Search for the cell housing the specified text and yield its (X, Y) center coordinate. 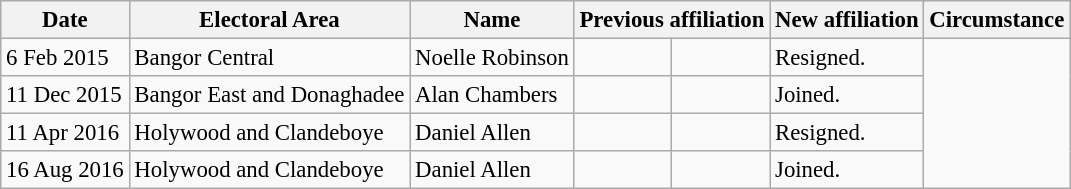
Bangor East and Donaghadee (270, 95)
Electoral Area (270, 20)
Name (492, 20)
Noelle Robinson (492, 58)
Previous affiliation (672, 20)
16 Aug 2016 (65, 170)
Date (65, 20)
6 Feb 2015 (65, 58)
11 Apr 2016 (65, 133)
Bangor Central (270, 58)
Alan Chambers (492, 95)
11 Dec 2015 (65, 95)
Circumstance (997, 20)
New affiliation (847, 20)
